Pinpoint the cell where the given text exists, returning its (x, y) midpoint coordinate. 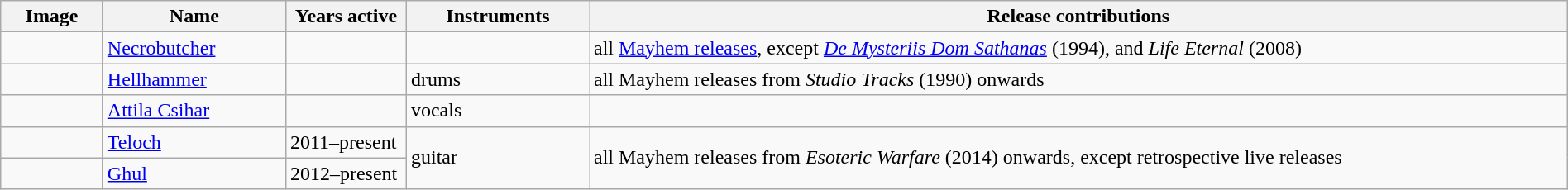
Instruments (498, 17)
Image (52, 17)
guitar (498, 158)
Hellhammer (194, 79)
Attila Csihar (194, 111)
vocals (498, 111)
all Mayhem releases from Studio Tracks (1990) onwards (1078, 79)
2012–present (346, 173)
2011–present (346, 142)
Release contributions (1078, 17)
all Mayhem releases from Esoteric Warfare (2014) onwards, except retrospective live releases (1078, 158)
Ghul (194, 173)
Necrobutcher (194, 48)
Name (194, 17)
all Mayhem releases, except De Mysteriis Dom Sathanas (1994), and Life Eternal (2008) (1078, 48)
Teloch (194, 142)
drums (498, 79)
Years active (346, 17)
